Scan for the cell matching the given text and deliver its [x, y] coordinate at center. 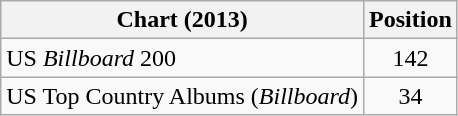
US Billboard 200 [182, 58]
Position [411, 20]
34 [411, 96]
Chart (2013) [182, 20]
US Top Country Albums (Billboard) [182, 96]
142 [411, 58]
